Output the (X, Y) coordinate of the center of the cell containing the given text.  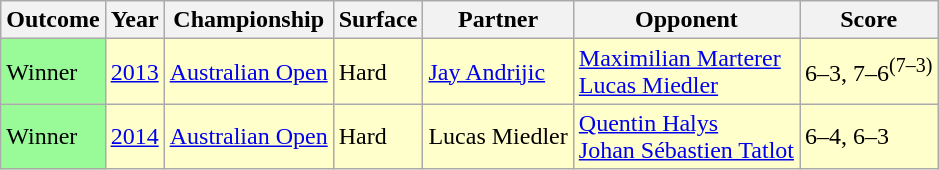
Championship (248, 20)
Jay Andrijic (498, 72)
Maximilian Marterer Lucas Miedler (686, 72)
Lucas Miedler (498, 136)
Quentin Halys Johan Sébastien Tatlot (686, 136)
Score (869, 20)
Partner (498, 20)
Opponent (686, 20)
Outcome (53, 20)
Surface (378, 20)
6–3, 7–6(7–3) (869, 72)
6–4, 6–3 (869, 136)
2013 (134, 72)
2014 (134, 136)
Year (134, 20)
